Scan for the cell matching the given text and deliver its [X, Y] coordinate at center. 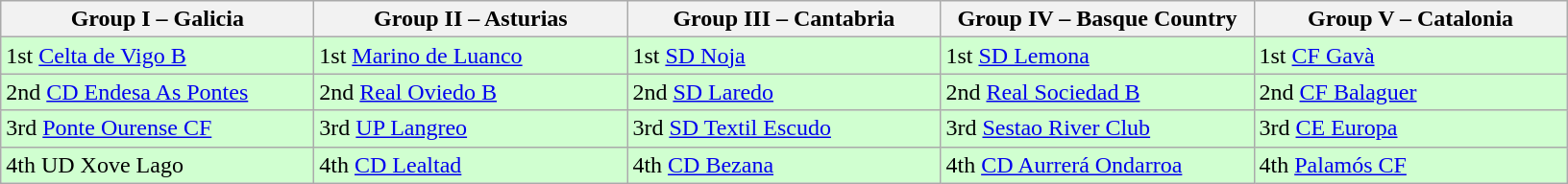
Group I – Galicia [158, 19]
1st Marino de Luanco [471, 56]
1st CF Gavà [1410, 56]
3rd CE Europa [1410, 128]
3rd SD Textil Escudo [784, 128]
4th CD Aurrerá Ondarroa [1097, 165]
3rd UP Langreo [471, 128]
2nd Real Sociedad B [1097, 92]
2nd Real Oviedo B [471, 92]
4th Palamós CF [1410, 165]
2nd CF Balaguer [1410, 92]
3rd Ponte Ourense CF [158, 128]
Group III – Cantabria [784, 19]
Group II – Asturias [471, 19]
1st SD Noja [784, 56]
4th CD Lealtad [471, 165]
2nd SD Laredo [784, 92]
1st SD Lemona [1097, 56]
1st Celta de Vigo B [158, 56]
Group V – Catalonia [1410, 19]
3rd Sestao River Club [1097, 128]
2nd CD Endesa As Pontes [158, 92]
Group IV – Basque Country [1097, 19]
4th CD Bezana [784, 165]
4th UD Xove Lago [158, 165]
